Extract the (X, Y) coordinate from the center of the cell holding the provided text.  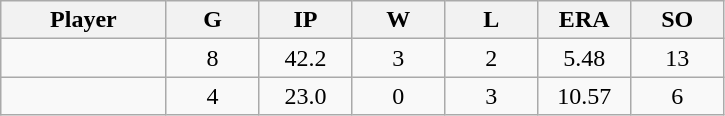
42.2 (306, 58)
2 (492, 58)
0 (398, 96)
W (398, 20)
Player (84, 20)
IP (306, 20)
23.0 (306, 96)
10.57 (584, 96)
SO (678, 20)
8 (212, 58)
G (212, 20)
13 (678, 58)
6 (678, 96)
L (492, 20)
5.48 (584, 58)
ERA (584, 20)
4 (212, 96)
